Search for the cell housing the specified text and yield its (X, Y) center coordinate. 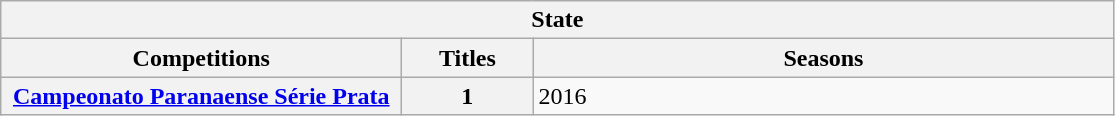
Competitions (202, 58)
Campeonato Paranaense Série Prata (202, 96)
Titles (468, 58)
1 (468, 96)
Seasons (824, 58)
State (558, 20)
2016 (824, 96)
